Capture the cell that displays the provided text and extract its (X, Y) central coordinate. 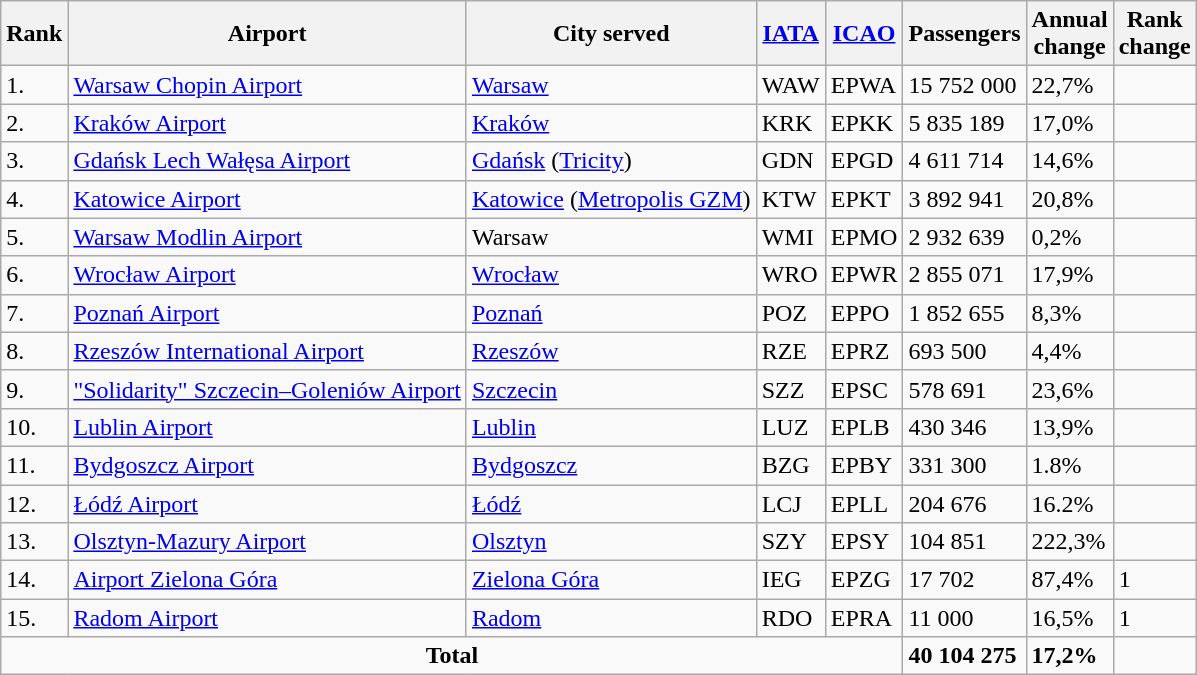
5 835 189 (964, 123)
SZZ (790, 389)
IATA (790, 34)
Gdańsk Lech Wałęsa Airport (268, 161)
EPKK (864, 123)
1. (34, 85)
4. (34, 199)
3. (34, 161)
Rzeszów (611, 351)
16,5% (1070, 618)
EPBY (864, 465)
Wrocław (611, 275)
5. (34, 237)
693 500 (964, 351)
WRO (790, 275)
578 691 (964, 389)
104 851 (964, 542)
14,6% (1070, 161)
Lublin (611, 427)
EPMO (864, 237)
Poznań (611, 313)
8. (34, 351)
Passengers (964, 34)
430 346 (964, 427)
EPWA (864, 85)
Airport Zielona Góra (268, 580)
22,7% (1070, 85)
Kraków (611, 123)
23,6% (1070, 389)
LCJ (790, 503)
BZG (790, 465)
20,8% (1070, 199)
Bydgoszcz Airport (268, 465)
6. (34, 275)
17,2% (1070, 656)
331 300 (964, 465)
1.8% (1070, 465)
IEG (790, 580)
EPGD (864, 161)
Radom Airport (268, 618)
EPLL (864, 503)
EPSC (864, 389)
RDO (790, 618)
17,9% (1070, 275)
ICAO (864, 34)
2 855 071 (964, 275)
204 676 (964, 503)
SZY (790, 542)
9. (34, 389)
Airport (268, 34)
EPZG (864, 580)
15. (34, 618)
Rzeszów International Airport (268, 351)
WAW (790, 85)
EPWR (864, 275)
Katowice Airport (268, 199)
Gdańsk (Tricity) (611, 161)
Wrocław Airport (268, 275)
Lublin Airport (268, 427)
Rank (34, 34)
Poznań Airport (268, 313)
15 752 000 (964, 85)
87,4% (1070, 580)
4,4% (1070, 351)
POZ (790, 313)
11. (34, 465)
Olsztyn-Mazury Airport (268, 542)
16.2% (1070, 503)
Szczecin (611, 389)
Rankchange (1154, 34)
0,2% (1070, 237)
EPPO (864, 313)
11 000 (964, 618)
Warsaw Chopin Airport (268, 85)
12. (34, 503)
13. (34, 542)
City served (611, 34)
GDN (790, 161)
13,9% (1070, 427)
8,3% (1070, 313)
WMI (790, 237)
EPKT (864, 199)
EPRZ (864, 351)
Warsaw Modlin Airport (268, 237)
3 892 941 (964, 199)
LUZ (790, 427)
Radom (611, 618)
RZE (790, 351)
Total (452, 656)
1 852 655 (964, 313)
KTW (790, 199)
EPRA (864, 618)
17,0% (1070, 123)
2 932 639 (964, 237)
Bydgoszcz (611, 465)
7. (34, 313)
Annualchange (1070, 34)
"Solidarity" Szczecin–Goleniów Airport (268, 389)
10. (34, 427)
14. (34, 580)
Katowice (Metropolis GZM) (611, 199)
17 702 (964, 580)
2. (34, 123)
Olsztyn (611, 542)
EPLB (864, 427)
KRK (790, 123)
4 611 714 (964, 161)
40 104 275 (964, 656)
Zielona Góra (611, 580)
Łódź Airport (268, 503)
Łódź (611, 503)
EPSY (864, 542)
Kraków Airport (268, 123)
222,3% (1070, 542)
